For the text-containing cell, return its midpoint in (x, y) coordinate format. 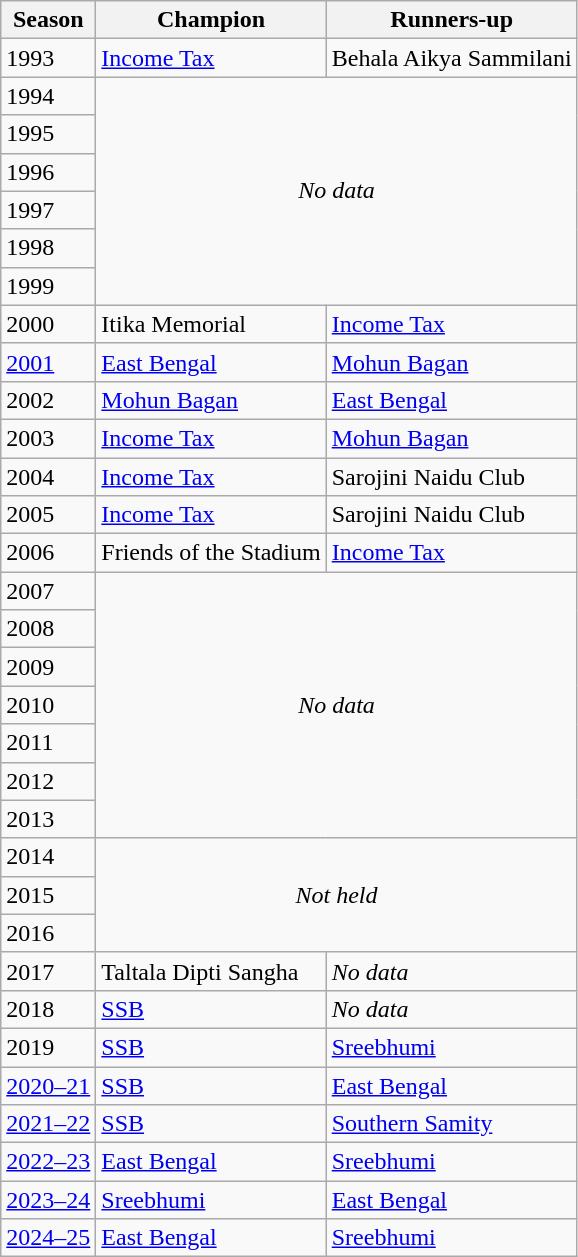
2021–22 (48, 1124)
1999 (48, 286)
2012 (48, 781)
2018 (48, 1009)
2016 (48, 933)
2006 (48, 553)
2002 (48, 400)
Runners-up (452, 20)
2011 (48, 743)
Taltala Dipti Sangha (211, 971)
Itika Memorial (211, 324)
Not held (336, 895)
Friends of the Stadium (211, 553)
1995 (48, 134)
2009 (48, 667)
2008 (48, 629)
1994 (48, 96)
2003 (48, 438)
1996 (48, 172)
2013 (48, 819)
2000 (48, 324)
1993 (48, 58)
2010 (48, 705)
2024–25 (48, 1238)
1997 (48, 210)
2022–23 (48, 1162)
Season (48, 20)
2014 (48, 857)
2015 (48, 895)
2019 (48, 1047)
2007 (48, 591)
Behala Aikya Sammilani (452, 58)
1998 (48, 248)
2004 (48, 477)
2017 (48, 971)
2023–24 (48, 1200)
2005 (48, 515)
Champion (211, 20)
Southern Samity (452, 1124)
2001 (48, 362)
2020–21 (48, 1085)
